Return [x, y] of the center of cell containing provided text 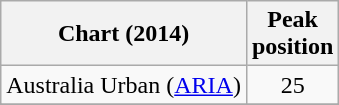
Peakposition [292, 34]
Chart (2014) [124, 34]
25 [292, 85]
Australia Urban (ARIA) [124, 85]
